For the text-containing cell, return its midpoint in [x, y] coordinate format. 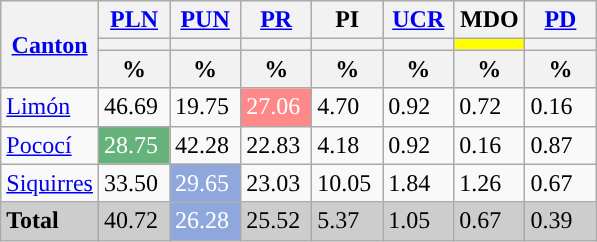
UCR [418, 20]
10.05 [348, 183]
22.83 [276, 145]
PR [276, 20]
PI [348, 20]
23.03 [276, 183]
PUN [206, 20]
46.69 [134, 107]
25.52 [276, 221]
33.50 [134, 183]
PLN [134, 20]
MDO [490, 20]
0.39 [560, 221]
29.65 [206, 183]
27.06 [276, 107]
0.87 [560, 145]
4.18 [348, 145]
28.75 [134, 145]
5.37 [348, 221]
4.70 [348, 107]
1.84 [418, 183]
Pococí [50, 145]
42.28 [206, 145]
Canton [50, 44]
40.72 [134, 221]
1.26 [490, 183]
PD [560, 20]
Total [50, 221]
1.05 [418, 221]
Limón [50, 107]
19.75 [206, 107]
0.72 [490, 107]
26.28 [206, 221]
Siquirres [50, 183]
